Provide the (X, Y) coordinate of the cell's center where the given text is located.  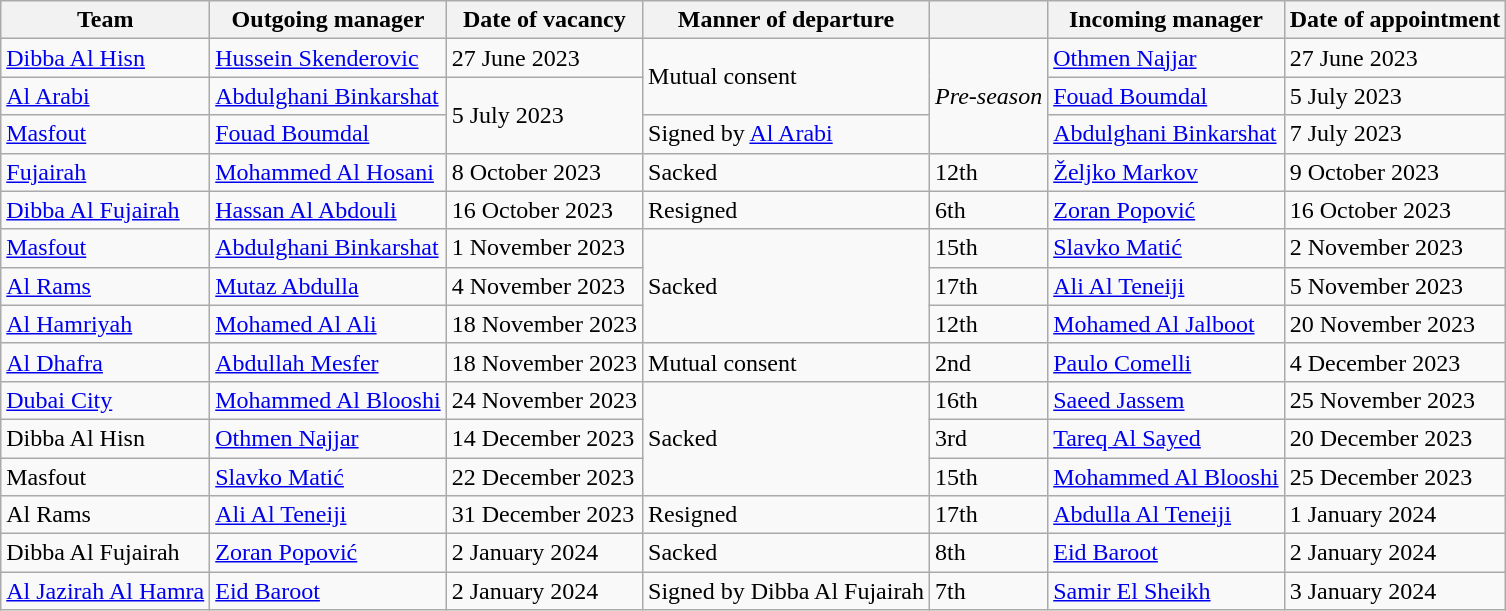
Al Arabi (106, 96)
Signed by Al Arabi (786, 134)
25 December 2023 (1395, 477)
Tareq Al Sayed (1166, 438)
Manner of departure (786, 20)
Hussein Skenderovic (328, 58)
Signed by Dibba Al Fujairah (786, 591)
Mohamed Al Jalboot (1166, 324)
3rd (989, 438)
22 December 2023 (544, 477)
Hassan Al Abdouli (328, 210)
Željko Markov (1166, 172)
Incoming manager (1166, 20)
1 January 2024 (1395, 515)
Mohammed Al Hosani (328, 172)
Mutaz Abdulla (328, 286)
Samir El Sheikh (1166, 591)
Al Jazirah Al Hamra (106, 591)
3 January 2024 (1395, 591)
6th (989, 210)
1 November 2023 (544, 248)
2nd (989, 362)
Abdulla Al Teneiji (1166, 515)
25 November 2023 (1395, 400)
Date of vacancy (544, 20)
Saeed Jassem (1166, 400)
16th (989, 400)
Team (106, 20)
8th (989, 553)
Mohamed Al Ali (328, 324)
9 October 2023 (1395, 172)
20 November 2023 (1395, 324)
Fujairah (106, 172)
Pre-season (989, 96)
Dubai City (106, 400)
24 November 2023 (544, 400)
7 July 2023 (1395, 134)
20 December 2023 (1395, 438)
31 December 2023 (544, 515)
Al Hamriyah (106, 324)
Al Dhafra (106, 362)
Outgoing manager (328, 20)
Paulo Comelli (1166, 362)
4 December 2023 (1395, 362)
14 December 2023 (544, 438)
Date of appointment (1395, 20)
5 November 2023 (1395, 286)
4 November 2023 (544, 286)
7th (989, 591)
8 October 2023 (544, 172)
2 November 2023 (1395, 248)
Abdullah Mesfer (328, 362)
